Identify which cell holds the provided text, then report its (x, y) central coordinate. 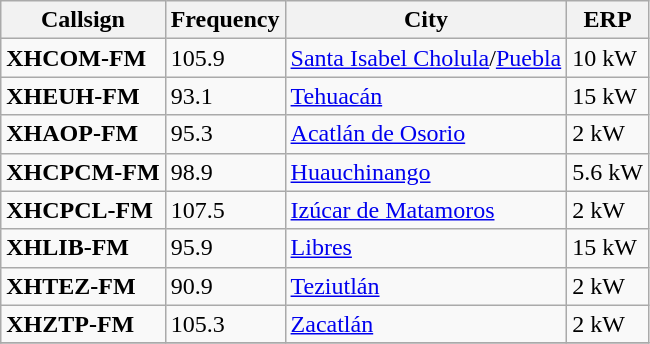
90.9 (225, 286)
XHLIB-FM (83, 248)
Tehuacán (426, 96)
105.9 (225, 58)
98.9 (225, 172)
Zacatlán (426, 324)
XHCOM-FM (83, 58)
107.5 (225, 210)
10 kW (608, 58)
95.9 (225, 248)
Teziutlán (426, 286)
Frequency (225, 20)
XHAOP-FM (83, 134)
XHCPCM-FM (83, 172)
XHTEZ-FM (83, 286)
105.3 (225, 324)
Acatlán de Osorio (426, 134)
XHZTP-FM (83, 324)
5.6 kW (608, 172)
Huauchinango (426, 172)
XHCPCL-FM (83, 210)
Izúcar de Matamoros (426, 210)
XHEUH-FM (83, 96)
93.1 (225, 96)
ERP (608, 20)
Libres (426, 248)
City (426, 20)
Callsign (83, 20)
Santa Isabel Cholula/Puebla (426, 58)
95.3 (225, 134)
